Search for the cell housing the specified text and yield its (X, Y) center coordinate. 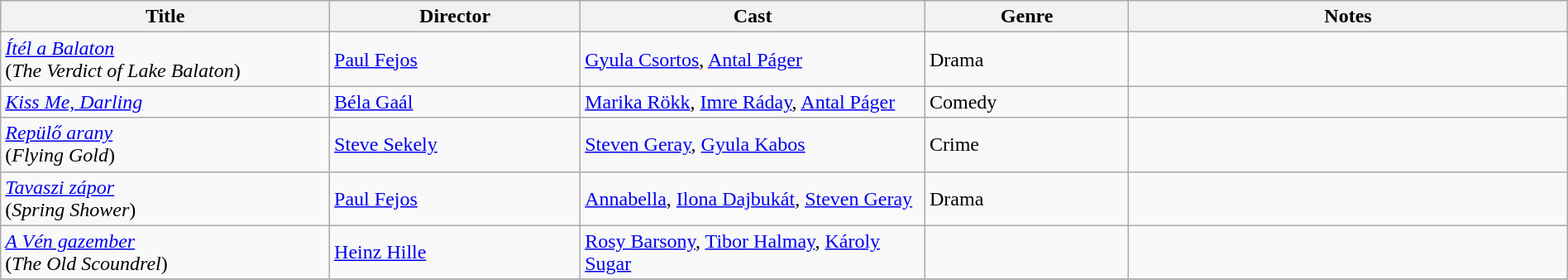
Rosy Barsony, Tibor Halmay, Károly Sugar (753, 252)
Gyula Csortos, Antal Páger (753, 60)
Tavaszi zápor(Spring Shower) (165, 199)
Comedy (1026, 102)
Repülő arany(Flying Gold) (165, 144)
Director (455, 17)
A Vén gazember(The Old Scoundrel) (165, 252)
Béla Gaál (455, 102)
Crime (1026, 144)
Cast (753, 17)
Marika Rökk, Imre Ráday, Antal Páger (753, 102)
Title (165, 17)
Notes (1348, 17)
Steve Sekely (455, 144)
Heinz Hille (455, 252)
Ítél a Balaton(The Verdict of Lake Balaton) (165, 60)
Genre (1026, 17)
Kiss Me, Darling (165, 102)
Annabella, Ilona Dajbukát, Steven Geray (753, 199)
Steven Geray, Gyula Kabos (753, 144)
